For the text-containing cell, return its midpoint in [X, Y] coordinate format. 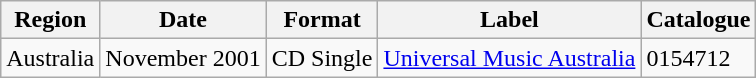
Catalogue [698, 20]
Format [322, 20]
0154712 [698, 58]
Date [183, 20]
Region [50, 20]
Australia [50, 58]
CD Single [322, 58]
November 2001 [183, 58]
Label [510, 20]
Universal Music Australia [510, 58]
